Detect which cell encompasses the target text, then output its [X, Y] center coordinate. 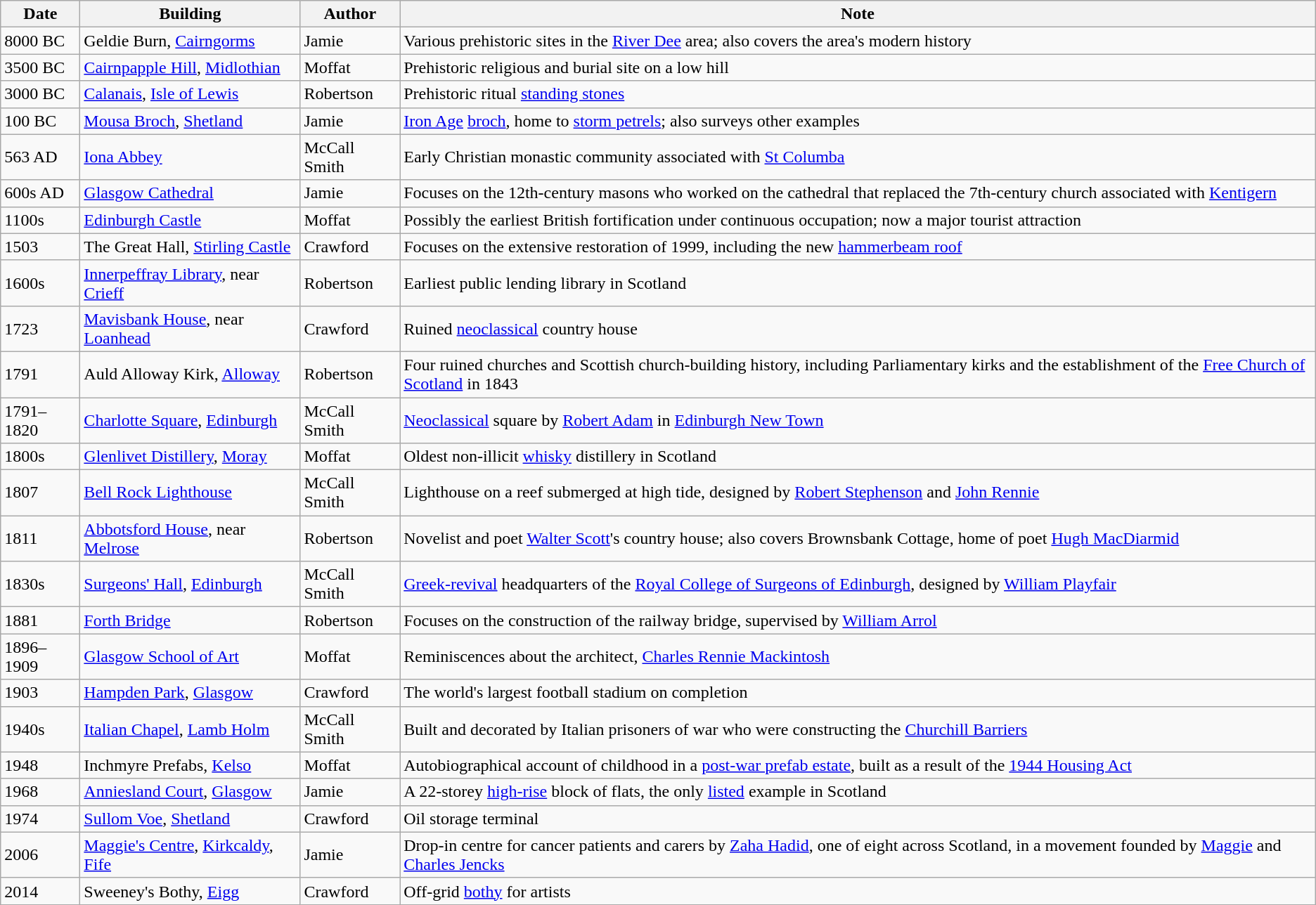
Cairnpapple Hill, Midlothian [190, 67]
The world's largest football stadium on completion [858, 693]
Sullom Voe, Shetland [190, 819]
Focuses on the construction of the railway bridge, supervised by William Arrol [858, 620]
Abbotsford House, near Melrose [190, 538]
Italian Chapel, Lamb Holm [190, 729]
Mousa Broch, Shetland [190, 121]
Surgeons' Hall, Edinburgh [190, 585]
Four ruined churches and Scottish church-building history, including Parliamentary kirks and the establishment of the Free Church of Scotland in 1843 [858, 374]
Autobiographical account of childhood in a post-war prefab estate, built as a result of the 1944 Housing Act [858, 765]
2014 [41, 891]
600s AD [41, 193]
1800s [41, 457]
Innerpeffray Library, near Crieff [190, 282]
Author [350, 14]
Reminiscences about the architect, Charles Rennie Mackintosh [858, 656]
Inchmyre Prefabs, Kelso [190, 765]
8000 BC [41, 41]
Early Christian monastic community associated with St Columba [858, 157]
Possibly the earliest British fortification under continuous occupation; now a major tourist attraction [858, 220]
3000 BC [41, 94]
Off-grid bothy for artists [858, 891]
The Great Hall, Stirling Castle [190, 247]
1974 [41, 819]
Anniesland Court, Glasgow [190, 792]
Novelist and poet Walter Scott's country house; also covers Brownsbank Cottage, home of poet Hugh MacDiarmid [858, 538]
Drop-in centre for cancer patients and carers by Zaha Hadid, one of eight across Scotland, in a movement founded by Maggie and Charles Jencks [858, 854]
1807 [41, 493]
Auld Alloway Kirk, Alloway [190, 374]
1903 [41, 693]
Edinburgh Castle [190, 220]
Neoclassical square by Robert Adam in Edinburgh New Town [858, 420]
1791 [41, 374]
Sweeney's Bothy, Eigg [190, 891]
1940s [41, 729]
3500 BC [41, 67]
2006 [41, 854]
Various prehistoric sites in the River Dee area; also covers the area's modern history [858, 41]
Mavisbank House, near Loanhead [190, 329]
1830s [41, 585]
Built and decorated by Italian prisoners of war who were constructing the Churchill Barriers [858, 729]
A 22-storey high-rise block of flats, the only listed example in Scotland [858, 792]
100 BC [41, 121]
1791–1820 [41, 420]
Note [858, 14]
Lighthouse on a reef submerged at high tide, designed by Robert Stephenson and John Rennie [858, 493]
Glasgow Cathedral [190, 193]
Oldest non-illicit whisky distillery in Scotland [858, 457]
563 AD [41, 157]
Building [190, 14]
Earliest public lending library in Scotland [858, 282]
1896–1909 [41, 656]
Glasgow School of Art [190, 656]
Focuses on the 12th-century masons who worked on the cathedral that replaced the 7th-century church associated with Kentigern [858, 193]
Iona Abbey [190, 157]
Charlotte Square, Edinburgh [190, 420]
1503 [41, 247]
Geldie Burn, Cairngorms [190, 41]
Date [41, 14]
Ruined neoclassical country house [858, 329]
Greek-revival headquarters of the Royal College of Surgeons of Edinburgh, designed by William Playfair [858, 585]
Maggie's Centre, Kirkcaldy, Fife [190, 854]
1968 [41, 792]
Bell Rock Lighthouse [190, 493]
1811 [41, 538]
Prehistoric religious and burial site on a low hill [858, 67]
Hampden Park, Glasgow [190, 693]
1100s [41, 220]
1723 [41, 329]
1948 [41, 765]
Prehistoric ritual standing stones [858, 94]
Glenlivet Distillery, Moray [190, 457]
Focuses on the extensive restoration of 1999, including the new hammerbeam roof [858, 247]
1881 [41, 620]
Oil storage terminal [858, 819]
1600s [41, 282]
Iron Age broch, home to storm petrels; also surveys other examples [858, 121]
Calanais, Isle of Lewis [190, 94]
Forth Bridge [190, 620]
